For the text-containing cell, return its midpoint in (X, Y) coordinate format. 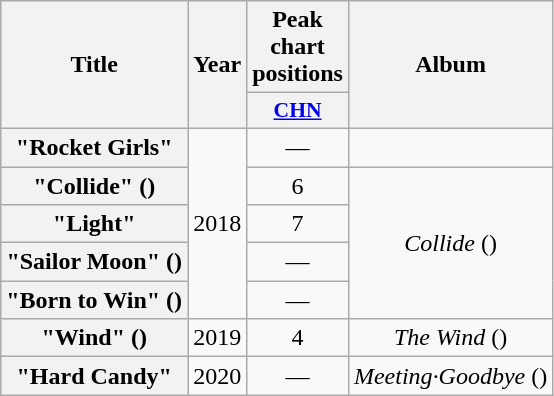
4 (298, 338)
Collide () (450, 242)
Title (94, 65)
"Sailor Moon" () (94, 262)
"Wind" () (94, 338)
The Wind () (450, 338)
"Hard Candy" (94, 376)
2018 (218, 223)
6 (298, 185)
"Collide" () (94, 185)
2020 (218, 376)
7 (298, 224)
Album (450, 65)
Peak chart positions (298, 47)
Year (218, 65)
"Rocket Girls" (94, 147)
Meeting·Goodbye () (450, 376)
"Born to Win" () (94, 300)
2019 (218, 338)
CHN (298, 111)
"Light" (94, 224)
